Return the (x, y) coordinate for the center point of the cell that contains the specified text.  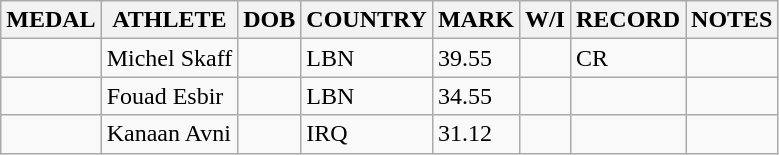
CR (628, 58)
W/I (544, 20)
39.55 (476, 58)
MEDAL (51, 20)
Michel Skaff (170, 58)
NOTES (732, 20)
Kanaan Avni (170, 134)
MARK (476, 20)
Fouad Esbir (170, 96)
RECORD (628, 20)
COUNTRY (367, 20)
ATHLETE (170, 20)
DOB (270, 20)
31.12 (476, 134)
IRQ (367, 134)
34.55 (476, 96)
